Determine the (X, Y) coordinate at the center of the cell enclosing the given text.  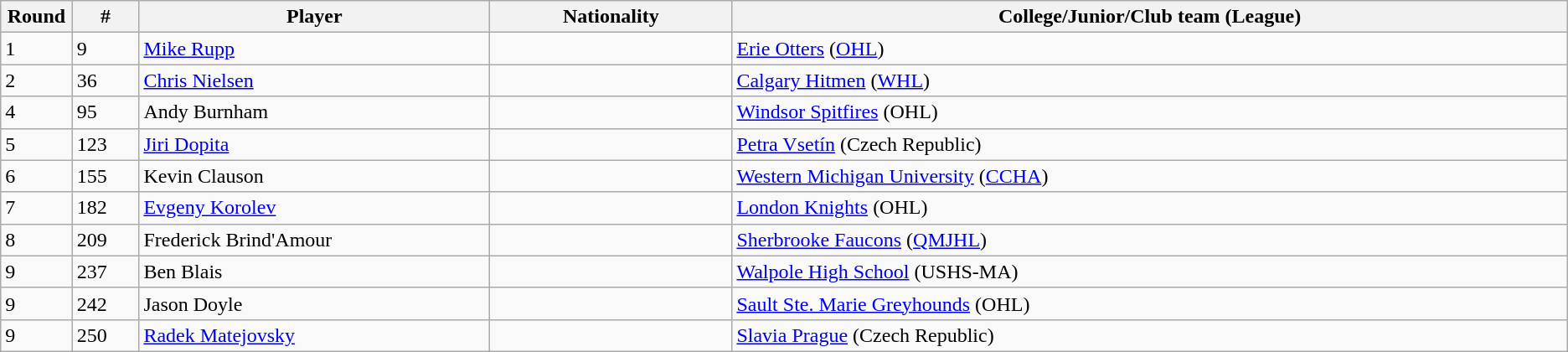
237 (106, 272)
Calgary Hitmen (WHL) (1149, 80)
155 (106, 176)
Evgeny Korolev (315, 208)
Jiri Dopita (315, 144)
7 (37, 208)
Ben Blais (315, 272)
Sault Ste. Marie Greyhounds (OHL) (1149, 303)
250 (106, 335)
182 (106, 208)
Frederick Brind'Amour (315, 240)
123 (106, 144)
London Knights (OHL) (1149, 208)
Andy Burnham (315, 112)
209 (106, 240)
Kevin Clauson (315, 176)
# (106, 17)
6 (37, 176)
Radek Matejovsky (315, 335)
Chris Nielsen (315, 80)
Jason Doyle (315, 303)
95 (106, 112)
Player (315, 17)
Slavia Prague (Czech Republic) (1149, 335)
242 (106, 303)
2 (37, 80)
5 (37, 144)
1 (37, 49)
36 (106, 80)
Windsor Spitfires (OHL) (1149, 112)
8 (37, 240)
4 (37, 112)
Sherbrooke Faucons (QMJHL) (1149, 240)
Nationality (611, 17)
Walpole High School (USHS-MA) (1149, 272)
Round (37, 17)
Western Michigan University (CCHA) (1149, 176)
Erie Otters (OHL) (1149, 49)
Petra Vsetín (Czech Republic) (1149, 144)
College/Junior/Club team (League) (1149, 17)
Mike Rupp (315, 49)
